Detect which cell encompasses the target text, then output its [X, Y] center coordinate. 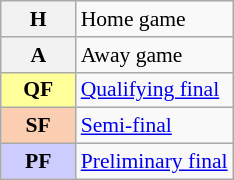
PF [38, 162]
Semi-final [154, 126]
Away game [154, 55]
H [38, 19]
SF [38, 126]
A [38, 55]
Preliminary final [154, 162]
Home game [154, 19]
Qualifying final [154, 90]
QF [38, 90]
